Output the (x, y) coordinate of the center of the cell containing the given text.  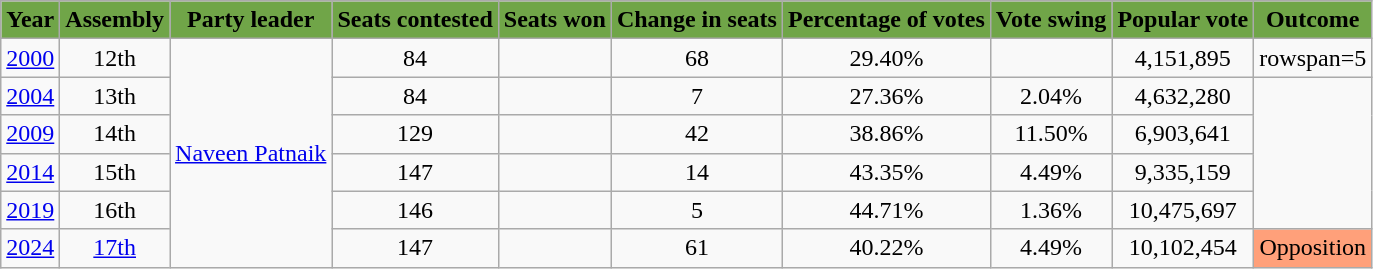
2014 (30, 172)
40.22% (886, 248)
Party leader (251, 20)
12th (115, 58)
Seats contested (415, 20)
14th (115, 134)
129 (415, 134)
4,632,280 (1183, 96)
29.40% (886, 58)
7 (696, 96)
11.50% (1051, 134)
17th (115, 248)
61 (696, 248)
2019 (30, 210)
10,475,697 (1183, 210)
10,102,454 (1183, 248)
Vote swing (1051, 20)
4,151,895 (1183, 58)
38.86% (886, 134)
Seats won (554, 20)
Popular vote (1183, 20)
1.36% (1051, 210)
27.36% (886, 96)
5 (696, 210)
2.04% (1051, 96)
Change in seats (696, 20)
6,903,641 (1183, 134)
rowspan=5 (1313, 58)
Assembly (115, 20)
2004 (30, 96)
2009 (30, 134)
146 (415, 210)
Year (30, 20)
15th (115, 172)
2024 (30, 248)
44.71% (886, 210)
Outcome (1313, 20)
42 (696, 134)
9,335,159 (1183, 172)
Naveen Patnaik (251, 153)
Opposition (1313, 248)
2000 (30, 58)
Percentage of votes (886, 20)
14 (696, 172)
16th (115, 210)
43.35% (886, 172)
68 (696, 58)
13th (115, 96)
